Return the [X, Y] coordinate for the center point of the cell that contains the specified text.  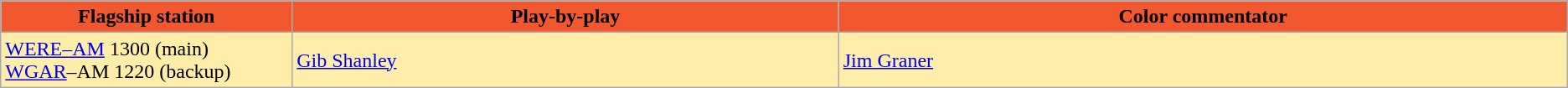
Play-by-play [565, 17]
Gib Shanley [565, 60]
Jim Graner [1203, 60]
WERE–AM 1300 (main)WGAR–AM 1220 (backup) [147, 60]
Flagship station [147, 17]
Color commentator [1203, 17]
